Return (x, y) of the center of cell containing provided text 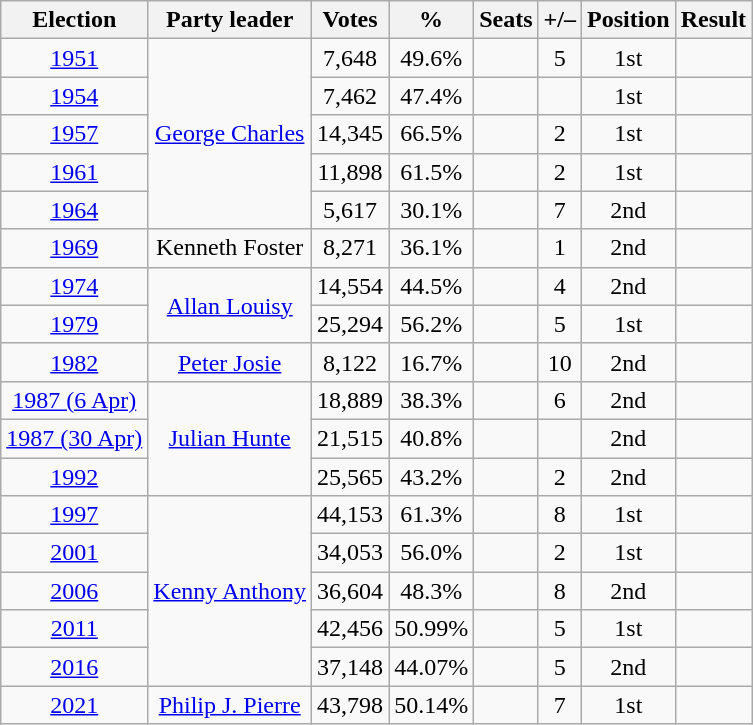
5,617 (350, 210)
1969 (74, 248)
Peter Josie (230, 362)
1997 (74, 515)
2016 (74, 667)
36.1% (432, 248)
40.8% (432, 438)
Philip J. Pierre (230, 705)
56.2% (432, 324)
Kenneth Foster (230, 248)
Election (74, 20)
1982 (74, 362)
42,456 (350, 629)
8,271 (350, 248)
61.3% (432, 515)
30.1% (432, 210)
50.14% (432, 705)
34,053 (350, 553)
14,345 (350, 134)
Kenny Anthony (230, 591)
1979 (74, 324)
1987 (30 Apr) (74, 438)
44,153 (350, 515)
1951 (74, 58)
1974 (74, 286)
11,898 (350, 172)
56.0% (432, 553)
Result (713, 20)
George Charles (230, 134)
44.5% (432, 286)
% (432, 20)
44.07% (432, 667)
8,122 (350, 362)
50.99% (432, 629)
66.5% (432, 134)
21,515 (350, 438)
1 (560, 248)
48.3% (432, 591)
16.7% (432, 362)
10 (560, 362)
14,554 (350, 286)
43.2% (432, 477)
1961 (74, 172)
1957 (74, 134)
1992 (74, 477)
Party leader (230, 20)
6 (560, 400)
2011 (74, 629)
18,889 (350, 400)
7,648 (350, 58)
7,462 (350, 96)
1987 (6 Apr) (74, 400)
1954 (74, 96)
2006 (74, 591)
2001 (74, 553)
Votes (350, 20)
1964 (74, 210)
61.5% (432, 172)
Seats (506, 20)
47.4% (432, 96)
43,798 (350, 705)
49.6% (432, 58)
Position (628, 20)
36,604 (350, 591)
+/– (560, 20)
4 (560, 286)
37,148 (350, 667)
2021 (74, 705)
Julian Hunte (230, 438)
Allan Louisy (230, 305)
25,294 (350, 324)
25,565 (350, 477)
38.3% (432, 400)
